Identify which cell holds the provided text, then report its [x, y] central coordinate. 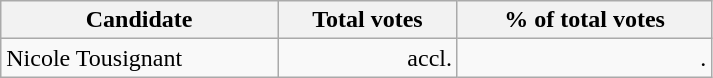
Nicole Tousignant [140, 58]
Total votes [368, 20]
Candidate [140, 20]
% of total votes [584, 20]
accl. [368, 58]
. [584, 58]
